Detect which cell encompasses the target text, then output its (x, y) center coordinate. 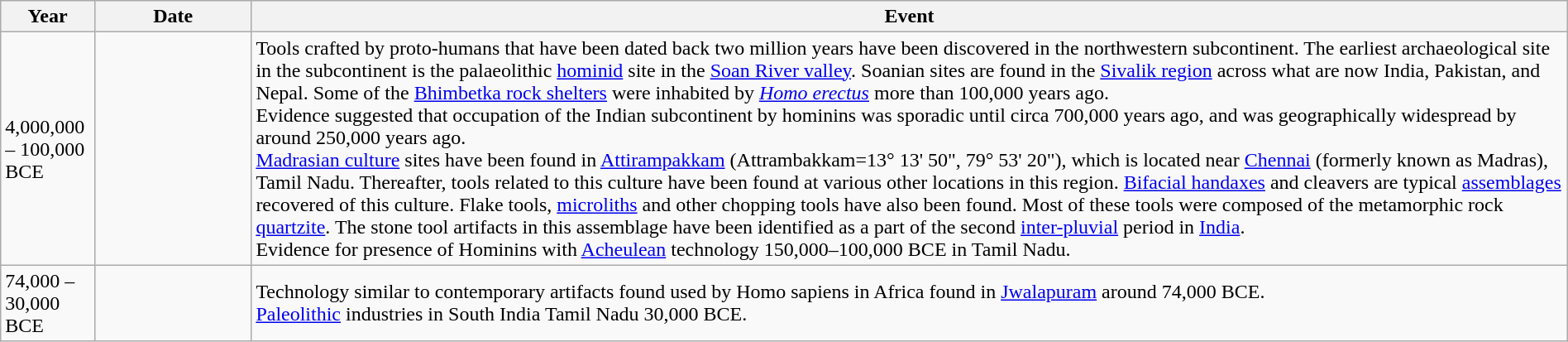
Year (48, 17)
Date (172, 17)
4,000,000 – 100,000 BCE (48, 149)
74,000 – 30,000 BCE (48, 303)
Event (910, 17)
